Extract the (X, Y) coordinate from the center of the cell holding the provided text.  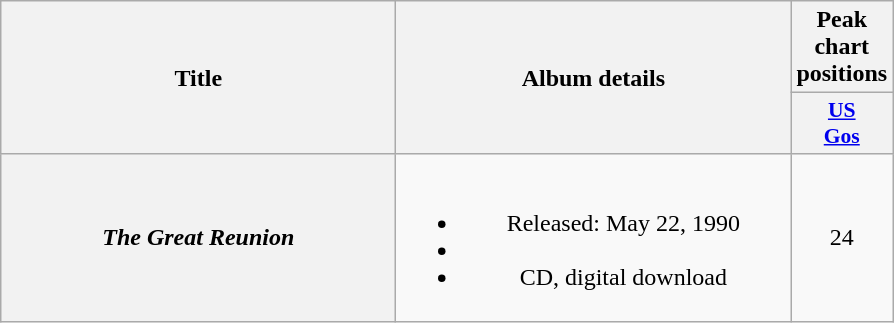
USGos (842, 124)
Released: May 22, 1990CD, digital download (594, 238)
Title (198, 78)
The Great Reunion (198, 238)
Peak chart positions (842, 47)
Album details (594, 78)
24 (842, 238)
